Detect which cell encompasses the target text, then output its (X, Y) center coordinate. 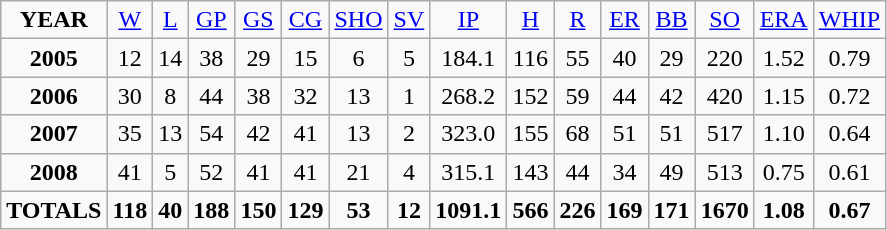
152 (530, 96)
0.72 (849, 96)
150 (258, 210)
4 (409, 172)
513 (724, 172)
15 (306, 58)
118 (130, 210)
21 (358, 172)
49 (672, 172)
1670 (724, 210)
169 (624, 210)
GP (212, 20)
0.75 (784, 172)
171 (672, 210)
184.1 (468, 58)
55 (578, 58)
188 (212, 210)
IP (468, 20)
1.08 (784, 210)
34 (624, 172)
35 (130, 134)
1.15 (784, 96)
2 (409, 134)
0.67 (849, 210)
566 (530, 210)
517 (724, 134)
0.64 (849, 134)
1 (409, 96)
155 (530, 134)
2007 (54, 134)
1.52 (784, 58)
32 (306, 96)
H (530, 20)
129 (306, 210)
SO (724, 20)
268.2 (468, 96)
68 (578, 134)
53 (358, 210)
W (130, 20)
116 (530, 58)
2005 (54, 58)
TOTALS (54, 210)
420 (724, 96)
WHIP (849, 20)
59 (578, 96)
226 (578, 210)
0.79 (849, 58)
BB (672, 20)
2006 (54, 96)
143 (530, 172)
1091.1 (468, 210)
SHO (358, 20)
CG (306, 20)
GS (258, 20)
6 (358, 58)
52 (212, 172)
L (170, 20)
54 (212, 134)
2008 (54, 172)
R (578, 20)
30 (130, 96)
SV (409, 20)
14 (170, 58)
ER (624, 20)
ERA (784, 20)
YEAR (54, 20)
1.10 (784, 134)
323.0 (468, 134)
220 (724, 58)
315.1 (468, 172)
0.61 (849, 172)
8 (170, 96)
